Return [X, Y] of the center of cell containing provided text 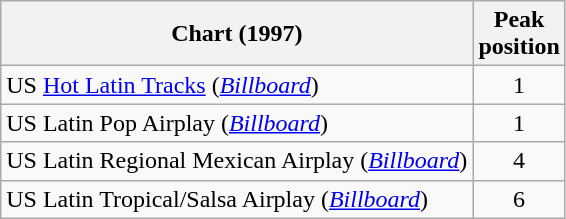
US Latin Regional Mexican Airplay (Billboard) [237, 161]
US Hot Latin Tracks (Billboard) [237, 85]
4 [519, 161]
US Latin Pop Airplay (Billboard) [237, 123]
6 [519, 199]
US Latin Tropical/Salsa Airplay (Billboard) [237, 199]
Chart (1997) [237, 34]
Peakposition [519, 34]
